Return the (x, y) coordinate for the center point of the cell that contains the specified text.  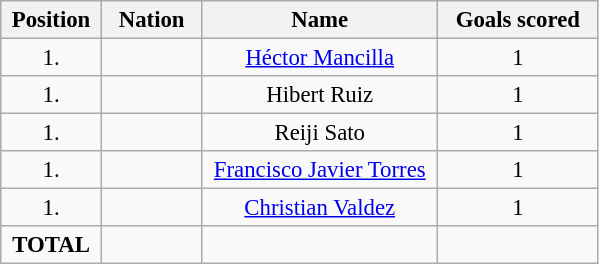
TOTAL (52, 245)
Christian Valdez (320, 208)
Hibert Ruiz (320, 95)
Nation (152, 20)
Francisco Javier Torres (320, 170)
Name (320, 20)
Position (52, 20)
Goals scored (518, 20)
Reiji Sato (320, 133)
Héctor Mancilla (320, 58)
